Output the [x, y] coordinate of the center of the cell containing the given text.  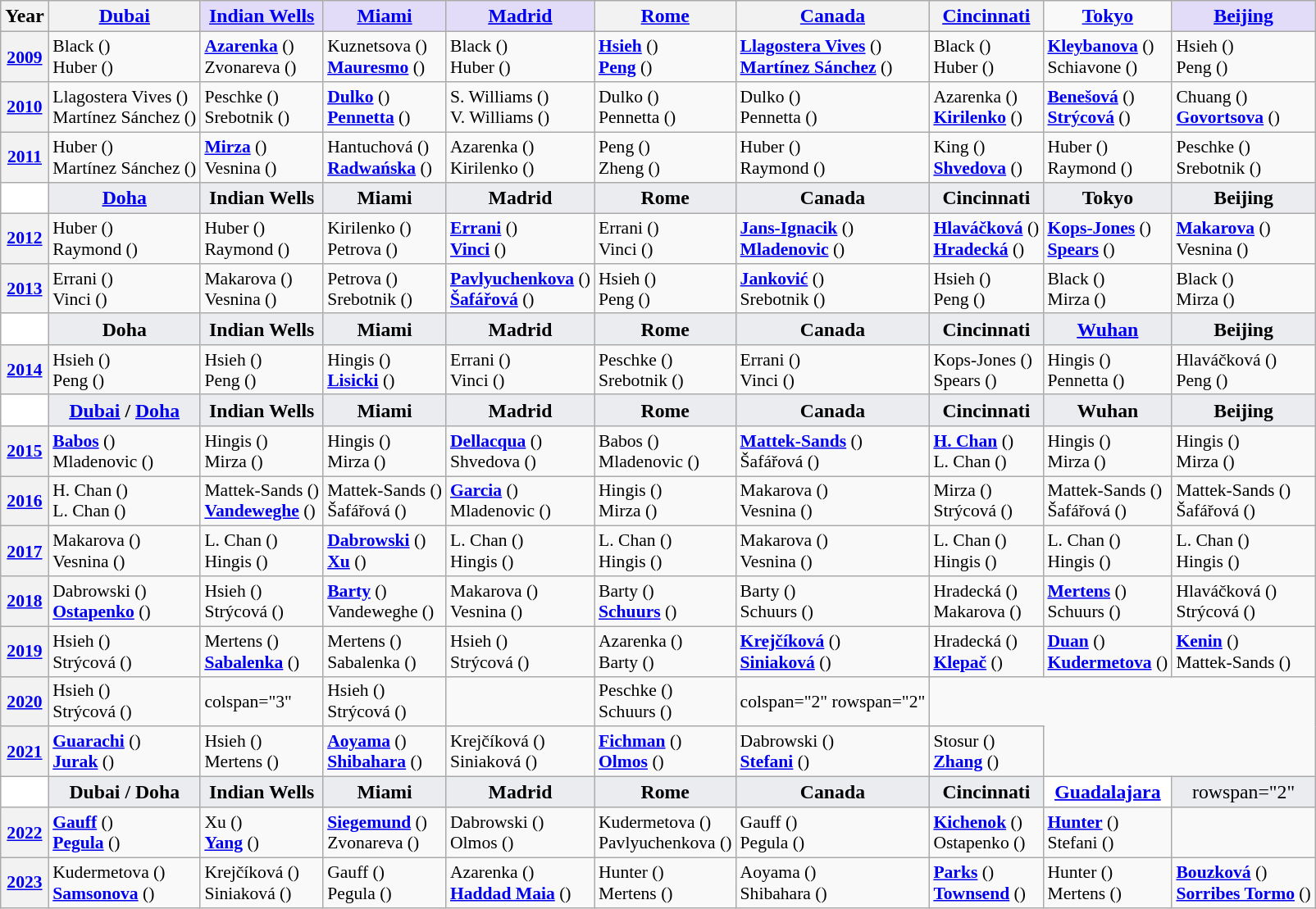
2009 [25, 57]
Hradecká () Klepač () [986, 651]
Year [25, 16]
Kudermetova () Samsonova () [125, 884]
Xu () Yang () [262, 833]
Hradecká () Makarova () [986, 602]
Petrova () Srebotnik () [385, 289]
Hantuchová () Radwańska () [385, 157]
Mattek-Sands () Vandeweghe () [262, 502]
colspan="2" rowspan="2" [833, 702]
Barty () Vandeweghe () [385, 602]
Hingis () Pennetta () [1107, 370]
2020 [25, 702]
2019 [25, 651]
2011 [25, 157]
2015 [25, 451]
Hingis () Lisicki () [385, 370]
Guadalajara [1107, 793]
colspan="3" [262, 702]
Janković () Srebotnik () [833, 289]
Kichenok () Ostapenko () [986, 833]
Mirza () Vesnina () [262, 157]
Huber () Martínez Sánchez () [125, 157]
Peschke () Schuurs () [666, 702]
2021 [25, 752]
2013 [25, 289]
2014 [25, 370]
Dabrowski () Stefani () [833, 752]
Hsieh () Mertens () [262, 752]
Guarachi () Jurak () [125, 752]
Hlaváčková () Strýcová () [1243, 602]
Bouzková () Sorribes Tormo () [1243, 884]
Dabrowski () Ostapenko () [125, 602]
Mertens () Schuurs () [1107, 602]
Dabrowski () Olmos () [520, 833]
2023 [25, 884]
2022 [25, 833]
Chuang () Govortsova () [1243, 107]
Stosur () Zhang () [986, 752]
Dubai [125, 16]
Kudermetova () Pavlyuchenkova () [666, 833]
Siegemund () Zvonareva () [385, 833]
Azarenka () Haddad Maia () [520, 884]
2010 [25, 107]
Kleybanova () Schiavone () [1107, 57]
Fichman () Olmos () [666, 752]
Kuznetsova () Mauresmo () [385, 57]
Garcia () Mladenovic () [520, 502]
Benešová () Strýcová () [1107, 107]
2018 [25, 602]
2017 [25, 551]
Jans-Ignacik () Mladenovic () [833, 238]
Parks () Townsend () [986, 884]
2012 [25, 238]
Pavlyuchenkova () Šafářová () [520, 289]
Dabrowski () Xu () [385, 551]
S. Williams () V. Williams () [520, 107]
King () Shvedova () [986, 157]
Azarenka () Zvonareva () [262, 57]
Duan () Kudermetova () [1107, 651]
Mirza () Strýcová () [986, 502]
Hlaváčková () Hradecká () [986, 238]
Dellacqua () Shvedova () [520, 451]
Peng () Zheng () [666, 157]
2016 [25, 502]
Hlaváčková () Peng () [1243, 370]
rowspan="2" [1243, 793]
Azarenka () Barty () [666, 651]
Hunter () Stefani () [1107, 833]
Kirilenko () Petrova () [385, 238]
Kenin () Mattek-Sands () [1243, 651]
